Detect which cell encompasses the target text, then output its [X, Y] center coordinate. 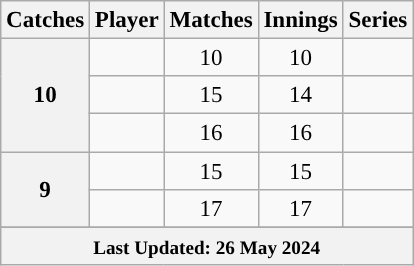
Matches [211, 20]
Player [128, 20]
Innings [300, 20]
9 [46, 190]
Catches [46, 20]
Series [378, 20]
14 [300, 95]
Last Updated: 26 May 2024 [207, 246]
